Identify which cell holds the provided text, then report its [X, Y] central coordinate. 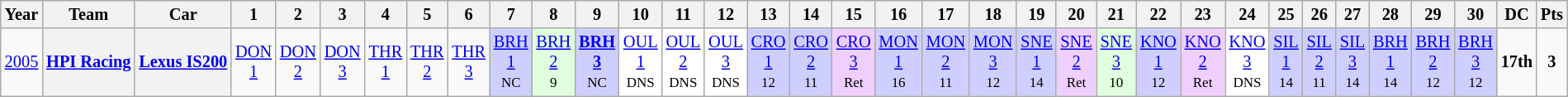
2005 [21, 62]
Car [183, 14]
28 [1390, 14]
15 [854, 14]
30 [1476, 14]
Year [21, 14]
5 [427, 14]
7 [511, 14]
MON116 [898, 62]
4 [386, 14]
16 [898, 14]
20 [1076, 14]
6 [469, 14]
Lexus IS200 [183, 62]
BRH114 [1390, 62]
11 [684, 14]
13 [769, 14]
CRO3Ret [854, 62]
1 [253, 14]
12 [726, 14]
KNO112 [1158, 62]
2 [298, 14]
THR2 [427, 62]
SIL314 [1352, 62]
24 [1248, 14]
9 [597, 14]
27 [1352, 14]
26 [1319, 14]
17 [946, 14]
SNE2Ret [1076, 62]
21 [1116, 14]
Pts [1552, 14]
SIL114 [1286, 62]
THR3 [469, 62]
BRH312 [1476, 62]
SNE114 [1036, 62]
DON1 [253, 62]
25 [1286, 14]
Team [88, 14]
MON211 [946, 62]
17th [1517, 62]
KNO2Ret [1203, 62]
BRH29 [554, 62]
OUL1DNS [641, 62]
SIL211 [1319, 62]
29 [1433, 14]
CRO112 [769, 62]
OUL3DNS [726, 62]
SNE310 [1116, 62]
DON3 [343, 62]
BRH3NC [597, 62]
8 [554, 14]
BRH212 [1433, 62]
KNO3DNS [1248, 62]
OUL2DNS [684, 62]
19 [1036, 14]
THR1 [386, 62]
DC [1517, 14]
22 [1158, 14]
18 [992, 14]
HPI Racing [88, 62]
DON2 [298, 62]
MON312 [992, 62]
CRO211 [811, 62]
10 [641, 14]
14 [811, 14]
BRH1NC [511, 62]
23 [1203, 14]
